Extract the [X, Y] coordinate from the center of the cell holding the provided text.  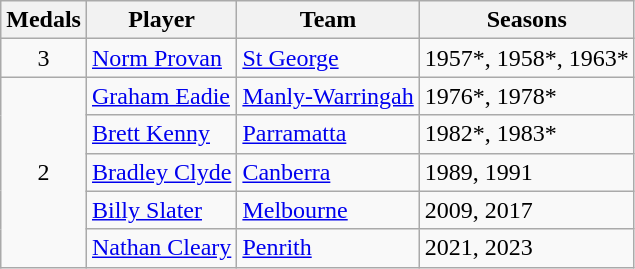
Brett Kenny [161, 134]
Penrith [328, 248]
Parramatta [328, 134]
Melbourne [328, 210]
Player [161, 20]
1976*, 1978* [526, 96]
Norm Provan [161, 58]
Canberra [328, 172]
3 [44, 58]
Seasons [526, 20]
2021, 2023 [526, 248]
Team [328, 20]
St George [328, 58]
Graham Eadie [161, 96]
2 [44, 172]
1957*, 1958*, 1963* [526, 58]
Medals [44, 20]
Nathan Cleary [161, 248]
Billy Slater [161, 210]
1989, 1991 [526, 172]
2009, 2017 [526, 210]
Bradley Clyde [161, 172]
1982*, 1983* [526, 134]
Manly-Warringah [328, 96]
